From the cell containing the given text, extract its center point as (X, Y) coordinate. 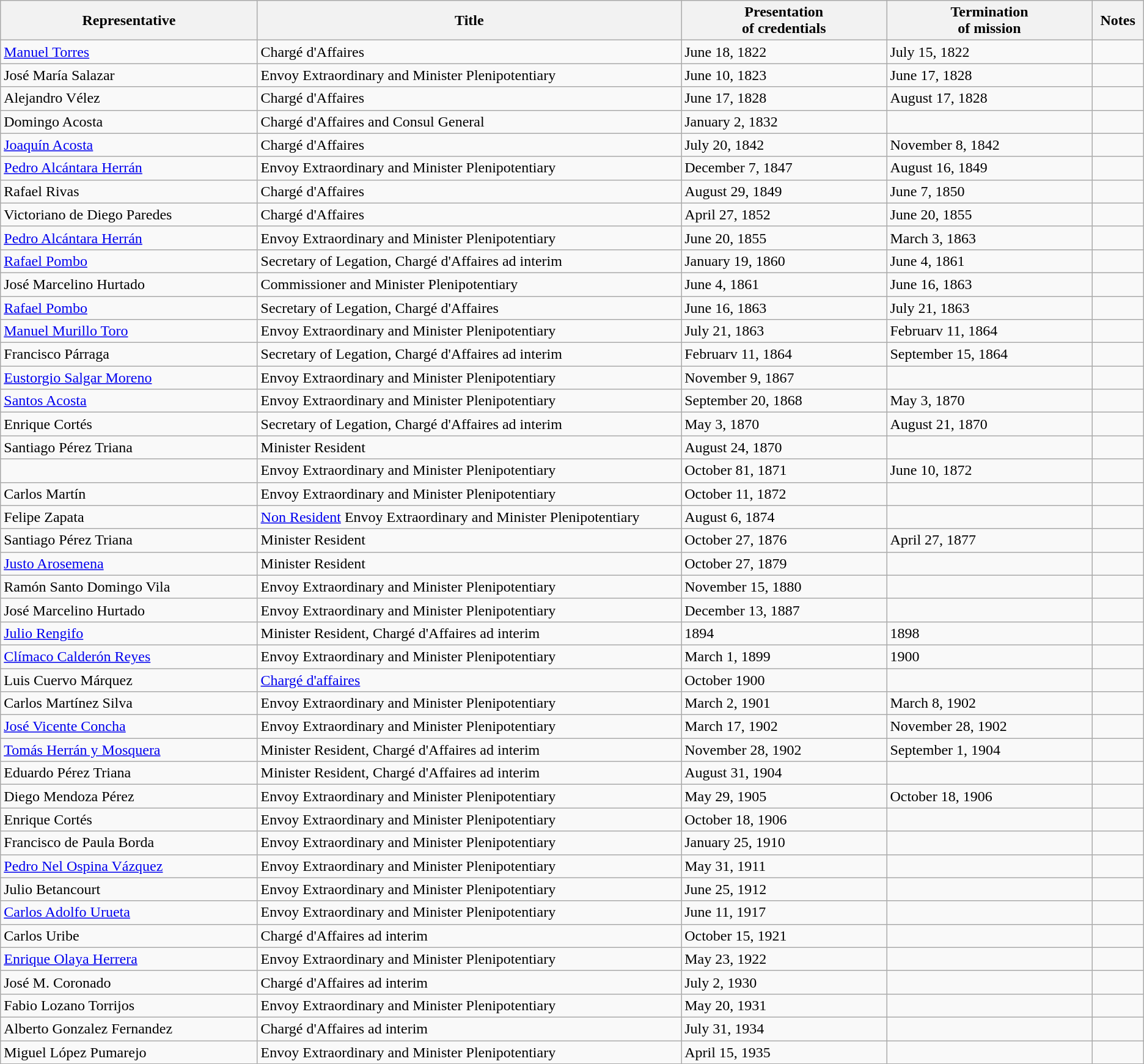
Santos Acosta (129, 401)
June 7, 1850 (989, 191)
1898 (989, 633)
October 27, 1876 (784, 540)
Julio Rengifo (129, 633)
September 15, 1864 (989, 354)
Carlos Martínez Silva (129, 703)
Chargé d'affaires (469, 680)
October 27, 1879 (784, 563)
Carlos Adolfo Urueta (129, 912)
December 7, 1847 (784, 168)
August 16, 1849 (989, 168)
July 20, 1842 (784, 145)
Notes (1118, 21)
May 29, 1905 (784, 796)
1894 (784, 633)
Joaquín Acosta (129, 145)
August 17, 1828 (989, 98)
April 27, 1852 (784, 215)
July 15, 1822 (989, 52)
Francisco de Paula Borda (129, 843)
Domingo Acosta (129, 122)
Chargé d'Affaires and Consul General (469, 122)
July 2, 1930 (784, 982)
January 2, 1832 (784, 122)
Victoriano de Diego Paredes (129, 215)
Rafael Rivas (129, 191)
Fabio Lozano Torrijos (129, 1005)
Representative (129, 21)
José María Salazar (129, 75)
June 11, 1917 (784, 912)
Alberto Gonzalez Fernandez (129, 1029)
March 1, 1899 (784, 656)
Clímaco Calderón Reyes (129, 656)
Title (469, 21)
September 20, 1868 (784, 401)
September 1, 1904 (989, 750)
August 31, 1904 (784, 773)
November 8, 1842 (989, 145)
Julio Betancourt (129, 889)
October 1900 (784, 680)
Secretary of Legation, Chargé d'Affaires (469, 307)
June 10, 1872 (989, 471)
July 31, 1934 (784, 1029)
June 25, 1912 (784, 889)
November 15, 1880 (784, 587)
May 31, 1911 (784, 866)
Tomás Herrán y Mosquera (129, 750)
October 11, 1872 (784, 494)
Carlos Martín (129, 494)
Manuel Murillo Toro (129, 331)
November 9, 1867 (784, 378)
June 10, 1823 (784, 75)
June 18, 1822 (784, 52)
Commissioner and Minister Plenipotentiary (469, 284)
Carlos Uribe (129, 936)
Miguel López Pumarejo (129, 1052)
1900 (989, 656)
March 2, 1901 (784, 703)
January 19, 1860 (784, 261)
Eustorgio Salgar Moreno (129, 378)
Pedro Nel Ospina Vázquez (129, 866)
August 24, 1870 (784, 447)
May 23, 1922 (784, 959)
August 21, 1870 (989, 424)
Justo Arosemena (129, 563)
October 81, 1871 (784, 471)
José Vicente Concha (129, 727)
Alejandro Vélez (129, 98)
October 15, 1921 (784, 936)
Ramón Santo Domingo Vila (129, 587)
Presentationof credentials (784, 21)
August 29, 1849 (784, 191)
March 8, 1902 (989, 703)
José M. Coronado (129, 982)
Terminationof mission (989, 21)
December 13, 1887 (784, 610)
Non Resident Envoy Extraordinary and Minister Plenipotentiary (469, 517)
Eduardo Pérez Triana (129, 773)
August 6, 1874 (784, 517)
March 3, 1863 (989, 238)
May 20, 1931 (784, 1005)
March 17, 1902 (784, 727)
April 15, 1935 (784, 1052)
Diego Mendoza Pérez (129, 796)
Felipe Zapata (129, 517)
Luis Cuervo Márquez (129, 680)
Enrique Olaya Herrera (129, 959)
April 27, 1877 (989, 540)
Francisco Párraga (129, 354)
January 25, 1910 (784, 843)
Manuel Torres (129, 52)
